From the cell containing the given text, extract its center point as [X, Y] coordinate. 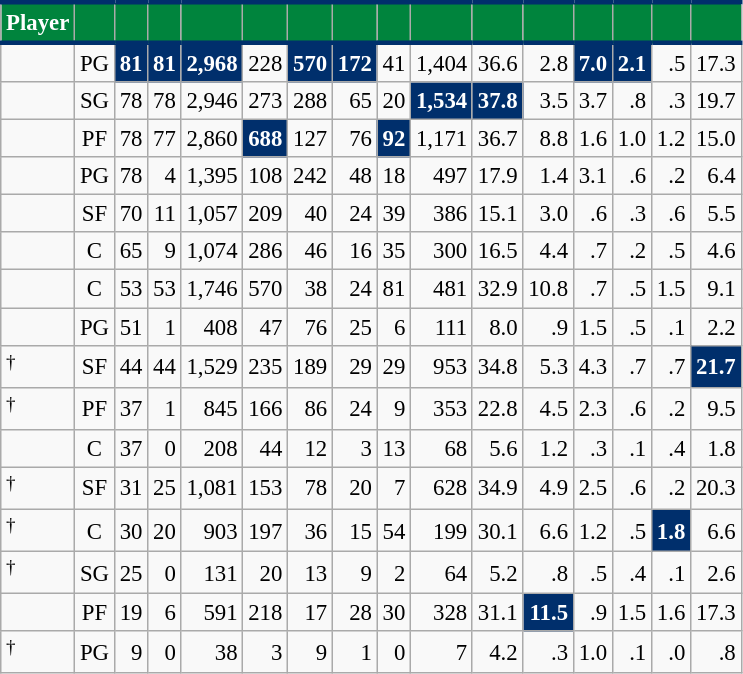
3.0 [548, 214]
16 [354, 251]
34.9 [497, 488]
1,534 [442, 101]
77 [164, 139]
2,860 [212, 139]
242 [310, 176]
2,968 [212, 62]
8.0 [497, 327]
108 [266, 176]
7.0 [592, 62]
1,395 [212, 176]
28 [354, 613]
20.3 [716, 488]
1,057 [212, 214]
2.5 [592, 488]
235 [266, 366]
903 [212, 530]
497 [442, 176]
32.9 [497, 289]
1,074 [212, 251]
845 [212, 408]
17 [310, 613]
34.8 [497, 366]
36.6 [497, 62]
6.4 [716, 176]
328 [442, 613]
4 [164, 176]
16.5 [497, 251]
86 [310, 408]
481 [442, 289]
9.5 [716, 408]
3.5 [548, 101]
40 [310, 214]
228 [266, 62]
2.6 [716, 573]
39 [394, 214]
9.1 [716, 289]
Player [38, 22]
273 [266, 101]
70 [130, 214]
18 [394, 176]
68 [442, 449]
131 [212, 573]
591 [212, 613]
21.7 [716, 366]
10.8 [548, 289]
197 [266, 530]
30.1 [497, 530]
31.1 [497, 613]
4.4 [548, 251]
4.6 [716, 251]
22.8 [497, 408]
15.1 [497, 214]
48 [354, 176]
2.2 [716, 327]
11 [164, 214]
5.6 [497, 449]
36 [310, 530]
11.5 [548, 613]
4.3 [592, 366]
2 [394, 573]
288 [310, 101]
19 [130, 613]
3.7 [592, 101]
688 [266, 139]
300 [442, 251]
4.9 [548, 488]
1,081 [212, 488]
47 [266, 327]
5.5 [716, 214]
12 [310, 449]
127 [310, 139]
15 [354, 530]
408 [212, 327]
36.7 [497, 139]
15.0 [716, 139]
1.4 [548, 176]
54 [394, 530]
286 [266, 251]
208 [212, 449]
37.8 [497, 101]
41 [394, 62]
19.7 [716, 101]
628 [442, 488]
2.1 [632, 62]
189 [310, 366]
5.3 [548, 366]
.0 [672, 652]
386 [442, 214]
17.9 [497, 176]
953 [442, 366]
4.2 [497, 652]
111 [442, 327]
209 [266, 214]
153 [266, 488]
199 [442, 530]
353 [442, 408]
64 [442, 573]
92 [394, 139]
1,404 [442, 62]
1,171 [442, 139]
2.8 [548, 62]
51 [130, 327]
2,946 [212, 101]
1,746 [212, 289]
218 [266, 613]
8.8 [548, 139]
35 [394, 251]
5.2 [497, 573]
172 [354, 62]
4.5 [548, 408]
31 [130, 488]
166 [266, 408]
3.1 [592, 176]
1,529 [212, 366]
46 [310, 251]
2.3 [592, 408]
